From the cell containing the given text, extract its center point as (X, Y) coordinate. 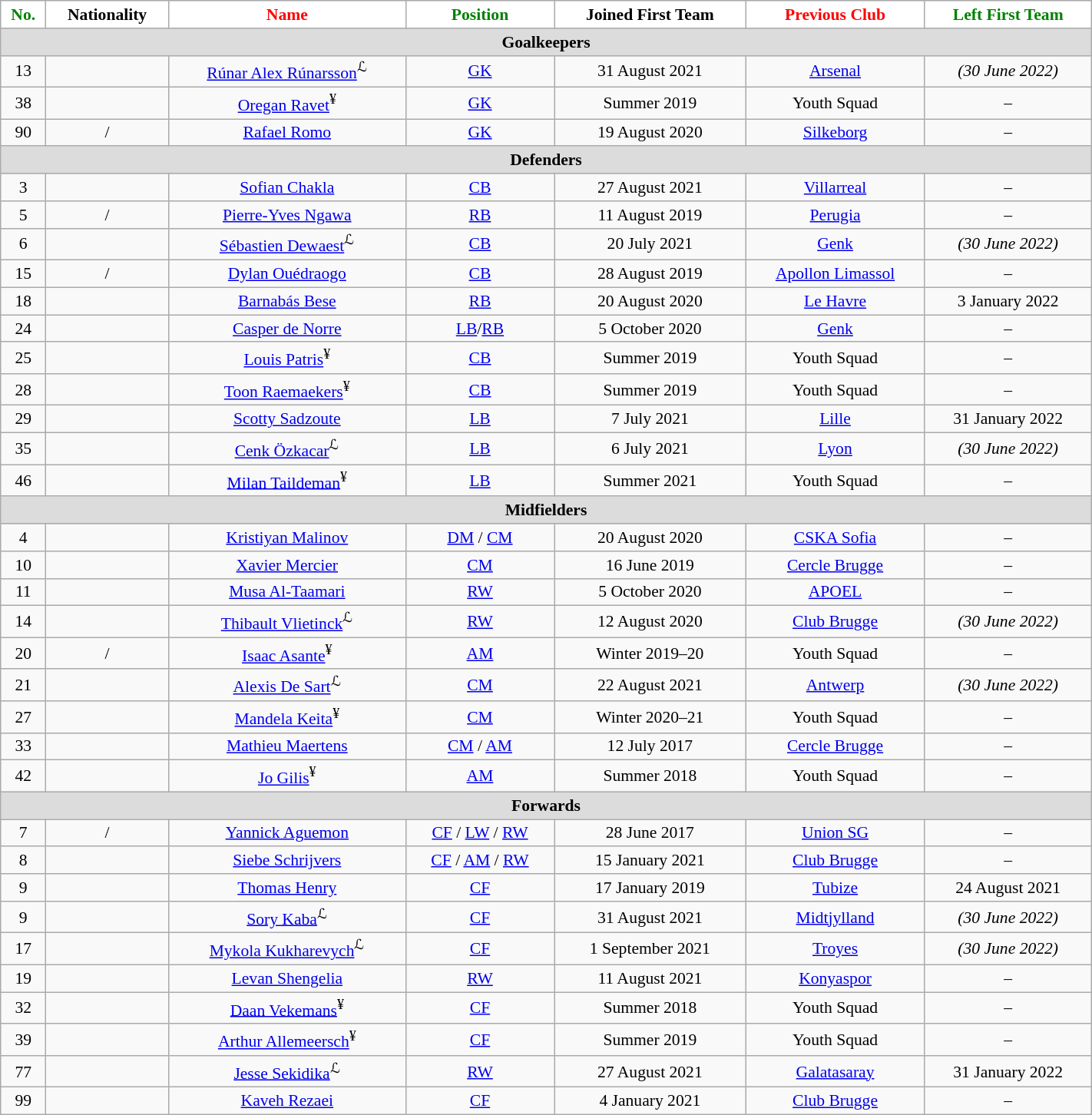
Isaac Asante¥ (287, 653)
Sory Kabaℒ (287, 917)
Scotty Sadzoute (287, 419)
Yannick Aguemon (287, 833)
Winter 2019–20 (650, 653)
11 August 2021 (650, 978)
32 (23, 1007)
Midfielders (546, 511)
Dylan Ouédraogo (287, 274)
Levan Shengelia (287, 978)
6 July 2021 (650, 448)
38 (23, 103)
CSKA Sofia (836, 538)
CF / LW / RW (480, 833)
Xavier Mercier (287, 565)
Perugia (836, 215)
24 (23, 329)
28 June 2017 (650, 833)
Arthur Allemeersch¥ (287, 1040)
LB/RB (480, 329)
90 (23, 133)
Mathieu Maertens (287, 746)
Le Havre (836, 301)
Casper de Norre (287, 329)
14 (23, 622)
Lyon (836, 448)
13 (23, 71)
Apollon Limassol (836, 274)
APOEL (836, 593)
5 (23, 215)
Mandela Keita¥ (287, 717)
99 (23, 1101)
Toon Raemaekers¥ (287, 390)
Rúnar Alex Rúnarssonℒ (287, 71)
Thomas Henry (287, 888)
Left First Team (1008, 15)
No. (23, 15)
Joined First Team (650, 15)
1 September 2021 (650, 949)
4 January 2021 (650, 1101)
3 (23, 187)
11 August 2019 (650, 215)
19 August 2020 (650, 133)
20 July 2021 (650, 244)
Previous Club (836, 15)
3 January 2022 (1008, 301)
28 August 2019 (650, 274)
Arsenal (836, 71)
17 (23, 949)
Daan Vekemans¥ (287, 1007)
Goalkeepers (546, 42)
Summer 2021 (650, 481)
24 August 2021 (1008, 888)
7 July 2021 (650, 419)
12 July 2017 (650, 746)
Galatasaray (836, 1072)
Silkeborg (836, 133)
Tubize (836, 888)
Siebe Schrijvers (287, 861)
Name (287, 15)
Union SG (836, 833)
Sébastien Dewaestℒ (287, 244)
Rafael Romo (287, 133)
Louis Patris¥ (287, 358)
17 January 2019 (650, 888)
Alexis De Sartℒ (287, 685)
Forwards (546, 806)
Antwerp (836, 685)
29 (23, 419)
15 (23, 274)
Defenders (546, 160)
77 (23, 1072)
22 August 2021 (650, 685)
28 (23, 390)
Pierre-Yves Ngawa (287, 215)
42 (23, 776)
27 (23, 717)
DM / CM (480, 538)
Mykola Kukharevychℒ (287, 949)
Thibault Vlietinckℒ (287, 622)
33 (23, 746)
Kaveh Rezaei (287, 1101)
Villarreal (836, 187)
Sofian Chakla (287, 187)
Nationality (108, 15)
46 (23, 481)
8 (23, 861)
6 (23, 244)
39 (23, 1040)
Cenk Özkacarℒ (287, 448)
Midtjylland (836, 917)
Winter 2020–21 (650, 717)
15 January 2021 (650, 861)
4 (23, 538)
Lille (836, 419)
25 (23, 358)
19 (23, 978)
Position (480, 15)
Barnabás Bese (287, 301)
Kristiyan Malinov (287, 538)
CF / AM / RW (480, 861)
Troyes (836, 949)
Milan Taildeman¥ (287, 481)
11 (23, 593)
CM / AM (480, 746)
Oregan Ravet¥ (287, 103)
35 (23, 448)
10 (23, 565)
Musa Al-Taamari (287, 593)
Konyaspor (836, 978)
18 (23, 301)
16 June 2019 (650, 565)
7 (23, 833)
Jo Gilis¥ (287, 776)
12 August 2020 (650, 622)
20 (23, 653)
21 (23, 685)
Jesse Sekidikaℒ (287, 1072)
